Capture the cell that displays the provided text and extract its [X, Y] central coordinate. 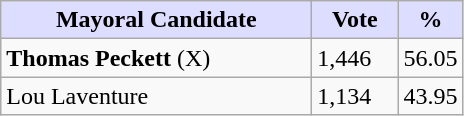
Vote [355, 20]
% [430, 20]
Mayoral Candidate [156, 20]
1,446 [355, 58]
43.95 [430, 96]
56.05 [430, 58]
Thomas Peckett (X) [156, 58]
Lou Laventure [156, 96]
1,134 [355, 96]
